Capture the cell that displays the provided text and extract its (x, y) central coordinate. 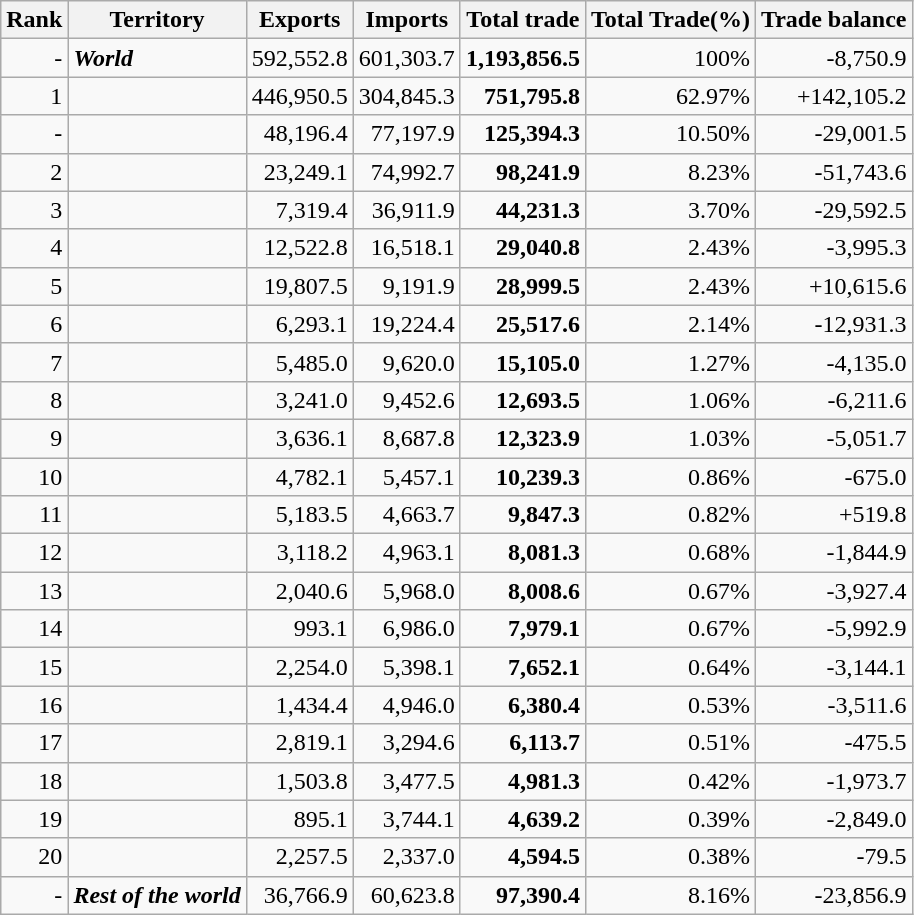
7,979.1 (522, 629)
36,766.9 (300, 895)
8.23% (670, 172)
601,303.7 (406, 58)
10.50% (670, 134)
4,594.5 (522, 857)
60,623.8 (406, 895)
-79.5 (834, 857)
10 (34, 477)
304,845.3 (406, 96)
-29,592.5 (834, 210)
20 (34, 857)
+10,615.6 (834, 286)
Trade balance (834, 20)
3 (34, 210)
10,239.3 (522, 477)
16 (34, 705)
48,196.4 (300, 134)
9,620.0 (406, 362)
0.39% (670, 819)
0.64% (670, 667)
28,999.5 (522, 286)
2,819.1 (300, 743)
74,992.7 (406, 172)
3,744.1 (406, 819)
12,522.8 (300, 248)
62.97% (670, 96)
3,118.2 (300, 553)
13 (34, 591)
4,963.1 (406, 553)
1,503.8 (300, 781)
-1,973.7 (834, 781)
97,390.4 (522, 895)
1.06% (670, 400)
3,477.5 (406, 781)
4 (34, 248)
4,639.2 (522, 819)
5,398.1 (406, 667)
Total Trade(%) (670, 20)
0.82% (670, 515)
+519.8 (834, 515)
5,457.1 (406, 477)
1.03% (670, 438)
Territory (157, 20)
77,197.9 (406, 134)
9,191.9 (406, 286)
3,636.1 (300, 438)
9,847.3 (522, 515)
2.14% (670, 324)
3,241.0 (300, 400)
9,452.6 (406, 400)
2,337.0 (406, 857)
Exports (300, 20)
4,946.0 (406, 705)
2 (34, 172)
3,294.6 (406, 743)
11 (34, 515)
1 (34, 96)
9 (34, 438)
-5,992.9 (834, 629)
-1,844.9 (834, 553)
29,040.8 (522, 248)
4,981.3 (522, 781)
1.27% (670, 362)
-3,927.4 (834, 591)
2,040.6 (300, 591)
12,693.5 (522, 400)
8.16% (670, 895)
-51,743.6 (834, 172)
12,323.9 (522, 438)
Imports (406, 20)
5,485.0 (300, 362)
4,782.1 (300, 477)
44,231.3 (522, 210)
8 (34, 400)
15 (34, 667)
19,807.5 (300, 286)
25,517.6 (522, 324)
8,008.6 (522, 591)
993.1 (300, 629)
-4,135.0 (834, 362)
-3,511.6 (834, 705)
6 (34, 324)
0.68% (670, 553)
-5,051.7 (834, 438)
0.42% (670, 781)
5,968.0 (406, 591)
4,663.7 (406, 515)
+142,105.2 (834, 96)
36,911.9 (406, 210)
16,518.1 (406, 248)
8,081.3 (522, 553)
98,241.9 (522, 172)
1,434.4 (300, 705)
0.86% (670, 477)
446,950.5 (300, 96)
0.51% (670, 743)
-2,849.0 (834, 819)
-6,211.6 (834, 400)
19,224.4 (406, 324)
6,293.1 (300, 324)
-475.5 (834, 743)
751,795.8 (522, 96)
2,257.5 (300, 857)
-29,001.5 (834, 134)
125,394.3 (522, 134)
100% (670, 58)
3.70% (670, 210)
6,380.4 (522, 705)
592,552.8 (300, 58)
1,193,856.5 (522, 58)
5,183.5 (300, 515)
2,254.0 (300, 667)
18 (34, 781)
17 (34, 743)
7,652.1 (522, 667)
-3,144.1 (834, 667)
5 (34, 286)
6,986.0 (406, 629)
14 (34, 629)
-3,995.3 (834, 248)
15,105.0 (522, 362)
7 (34, 362)
0.38% (670, 857)
-675.0 (834, 477)
Rank (34, 20)
895.1 (300, 819)
23,249.1 (300, 172)
7,319.4 (300, 210)
8,687.8 (406, 438)
12 (34, 553)
World (157, 58)
6,113.7 (522, 743)
Rest of the world (157, 895)
-12,931.3 (834, 324)
19 (34, 819)
Total trade (522, 20)
-23,856.9 (834, 895)
-8,750.9 (834, 58)
0.53% (670, 705)
